Search for the cell housing the specified text and yield its [x, y] center coordinate. 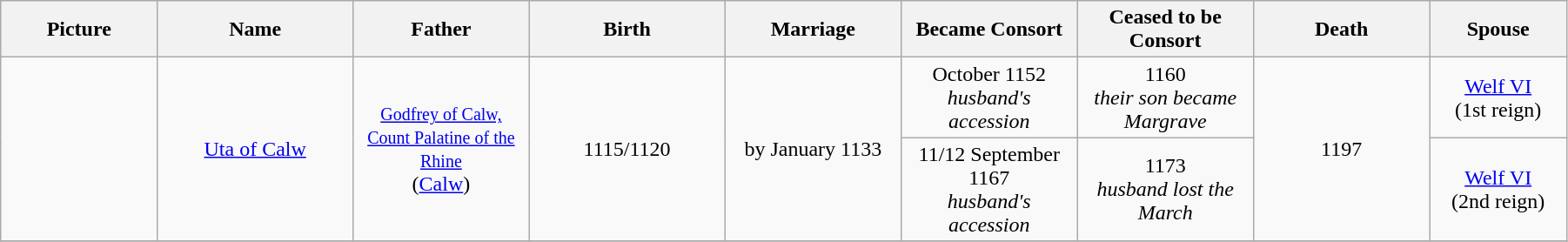
Father [441, 30]
Became Consort [989, 30]
Picture [79, 30]
1197 [1341, 150]
Death [1341, 30]
1115/1120 [627, 150]
Ceased to be Consort [1165, 30]
Welf VI(1st reign) [1498, 97]
Spouse [1498, 30]
1160their son became Margrave [1165, 97]
Name [256, 30]
Welf VI(2nd reign) [1498, 190]
1173husband lost the March [1165, 190]
11/12 September 1167husband's accession [989, 190]
Uta of Calw [256, 150]
by January 1133 [813, 150]
Godfrey of Calw, Count Palatine of the Rhine(Calw) [441, 150]
Marriage [813, 30]
October 1152husband's accession [989, 97]
Birth [627, 30]
